Detect which cell encompasses the target text, then output its [x, y] center coordinate. 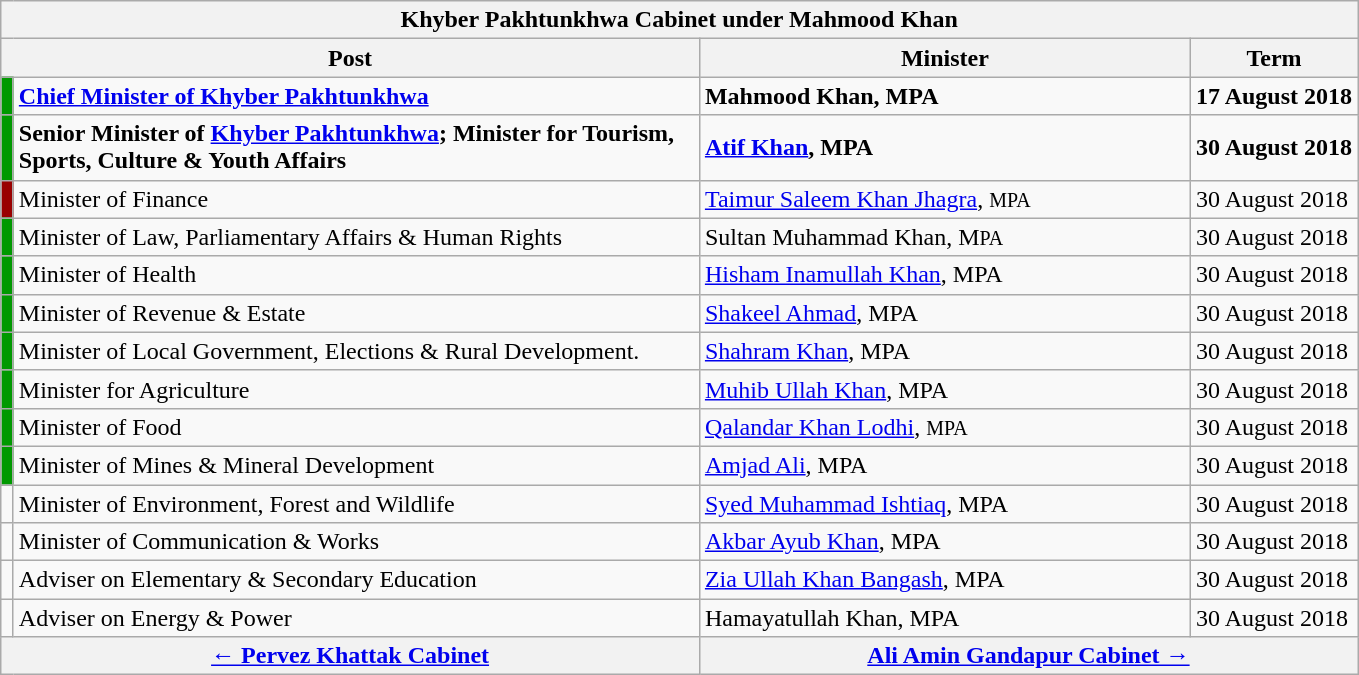
Post [350, 58]
Minister of Health [356, 275]
← Pervez Khattak Cabinet [350, 656]
Minister of Mines & Mineral Development [356, 465]
Sultan Muhammad Khan, MPA [944, 237]
Qalandar Khan Lodhi, MPA [944, 427]
Muhib Ullah Khan, MPA [944, 389]
Adviser on Elementary & Secondary Education [356, 580]
Minister of Law, Parliamentary Affairs & Human Rights [356, 237]
Senior Minister of Khyber Pakhtunkhwa; Minister for Tourism, Sports, Culture & Youth Affairs [356, 148]
Minister for Agriculture [356, 389]
Term [1274, 58]
Khyber Pakhtunkhwa Cabinet under Mahmood Khan [680, 20]
Shahram Khan, MPA [944, 351]
Minister of Environment, Forest and Wildlife [356, 503]
Adviser on Energy & Power [356, 618]
Minister of Food [356, 427]
Zia Ullah Khan Bangash, MPA [944, 580]
Minister of Finance [356, 199]
Minister of Communication & Works [356, 542]
Amjad Ali, MPA [944, 465]
Minister [944, 58]
Minister of Local Government, Elections & Rural Development. [356, 351]
Hamayatullah Khan, MPA [944, 618]
Chief Minister of Khyber Pakhtunkhwa [356, 96]
Akbar Ayub Khan, MPA [944, 542]
17 August 2018 [1274, 96]
Ali Amin Gandapur Cabinet → [1028, 656]
Minister of Revenue & Estate [356, 313]
Syed Muhammad Ishtiaq, MPA [944, 503]
Hisham Inamullah Khan, MPA [944, 275]
Taimur Saleem Khan Jhagra, MPA [944, 199]
Mahmood Khan, MPA [944, 96]
Shakeel Ahmad, MPA [944, 313]
Atif Khan, MPA [944, 148]
